Locate the cell with the specified text and output its [x, y] center coordinate. 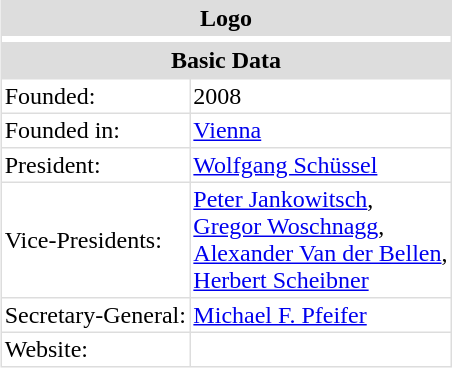
Founded: [96, 96]
Founded in: [96, 130]
Secretary-General: [96, 314]
Peter Jankowitsch, Gregor Woschnagg, Alexander Van der Bellen, Herbert Scheibner [320, 240]
2008 [320, 96]
Basic Data [226, 60]
Website: [96, 350]
Michael F. Pfeifer [320, 314]
Vice-Presidents: [96, 240]
Logo [226, 18]
Wolfgang Schüssel [320, 164]
President: [96, 164]
Vienna [320, 130]
